Output the [X, Y] coordinate of the center of the cell containing the given text.  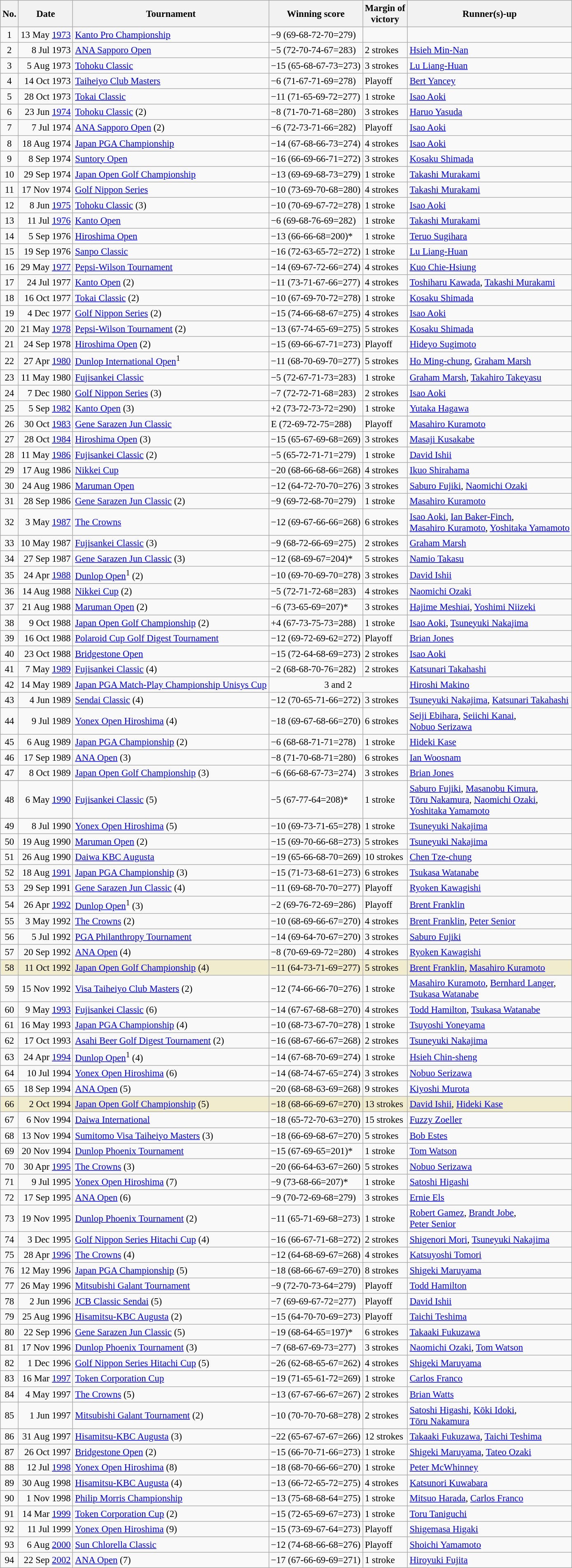
Tohoku Classic (2) [171, 112]
Bridgestone Open [171, 654]
−14 (67-68-70-69=274) [316, 1057]
Golf Nippon Series Hitachi Cup (5) [171, 1363]
−7 (72-72-71-68=283) [316, 393]
Dunlop Phoenix Tournament [171, 1151]
36 [9, 592]
93 [9, 1545]
3 May 1992 [46, 921]
13 Nov 1994 [46, 1136]
−11 (68-70-69-70=277) [316, 361]
4 Dec 1977 [46, 313]
−19 (71-65-61-72=269) [316, 1379]
Kanto Open (2) [171, 283]
75 [9, 1255]
−18 (69-67-68-66=270) [316, 721]
Maruman Open [171, 486]
61 [9, 1025]
−15 (64-70-70-69=273) [316, 1317]
11 May 1986 [46, 455]
Kiyoshi Murota [489, 1089]
17 Aug 1986 [46, 470]
72 [9, 1197]
6 Nov 1994 [46, 1120]
10 May 1987 [46, 543]
−20 (68-66-68-66=268) [316, 470]
−15 (73-69-67-64=273) [316, 1529]
82 [9, 1363]
−15 (74-66-68-67=275) [316, 313]
JCB Classic Sendai (5) [171, 1302]
1 Jun 1997 [46, 1415]
−11 (69-68-70-70=277) [316, 888]
56 [9, 937]
−9 (73-68-66=207)* [316, 1182]
−18 (68-66-67-69=270) [316, 1270]
Masahiro Kuramoto, Bernhard Langer, Tsukasa Watanabe [489, 988]
Hisamitsu-KBC Augusta (2) [171, 1317]
−6 (68-68-71-71=278) [316, 742]
62 [9, 1041]
−5 (72-70-74-67=283) [316, 50]
−15 (66-70-71-66=273) [316, 1452]
Asahi Beer Golf Digest Tournament (2) [171, 1041]
Hiroyuki Fujita [489, 1560]
−13 (69-69-68-73=279) [316, 174]
18 Aug 1974 [46, 143]
5 Sep 1976 [46, 236]
49 [9, 826]
Nikkei Cup [171, 470]
7 May 1989 [46, 669]
8 strokes [385, 1270]
Bridgestone Open (2) [171, 1452]
73 [9, 1218]
E (72-69-72-75=288) [316, 424]
Shoichi Yamamoto [489, 1545]
55 [9, 921]
41 [9, 669]
The Crowns (4) [171, 1255]
Tom Watson [489, 1151]
6 May 1990 [46, 800]
−14 (69-67-72-66=274) [316, 267]
23 Jun 1974 [46, 112]
84 [9, 1394]
19 [9, 313]
−13 (66-72-65-72=275) [316, 1483]
Fuzzy Zoeller [489, 1120]
Bert Yancey [489, 81]
Graham Marsh, Takahiro Takeyasu [489, 377]
−6 (72-73-71-66=282) [316, 128]
Yonex Open Hiroshima (9) [171, 1529]
Teruo Sugihara [489, 236]
74 [9, 1239]
59 [9, 988]
Hsieh Min-Nan [489, 50]
14 Mar 1999 [46, 1514]
14 [9, 236]
−15 (65-68-67-73=273) [316, 66]
8 Sep 1974 [46, 159]
Shigemasa Higaki [489, 1529]
25 [9, 408]
Isao Aoki, Tsuneyuki Nakajima [489, 623]
Chen Tze-chung [489, 857]
Dunlop Phoenix Tournament (3) [171, 1348]
−16 (66-67-71-68=272) [316, 1239]
24 Aug 1986 [46, 486]
−10 (70-70-70-68=278) [316, 1415]
48 [9, 800]
−5 (72-71-72-68=283) [316, 592]
Japan Open Golf Championship (5) [171, 1104]
Brian Watts [489, 1394]
The Crowns (5) [171, 1394]
54 [9, 904]
4 [9, 81]
65 [9, 1089]
−2 (69-76-72-69=286) [316, 904]
Golf Nippon Series (2) [171, 313]
22 Sep 1996 [46, 1332]
−9 (72-70-73-64=279) [316, 1286]
9 Jul 1995 [46, 1182]
The Crowns (3) [171, 1166]
17 [9, 283]
Isao Aoki, Ian Baker-Finch, Masahiro Kuramoto, Yoshitaka Yamamoto [489, 522]
3 and 2 [339, 685]
3 May 1987 [46, 522]
9 [9, 159]
27 Sep 1987 [46, 559]
33 [9, 543]
Gene Sarazen Jun Classic (2) [171, 501]
20 Nov 1994 [46, 1151]
−12 (69-72-69-62=272) [316, 638]
−15 (72-65-69-67=273) [316, 1514]
−11 (73-71-67-66=277) [316, 283]
30 Oct 1983 [46, 424]
−7 (69-69-67-72=277) [316, 1302]
17 Sep 1989 [46, 757]
−10 (69-73-71-65=278) [316, 826]
Tohoku Classic (3) [171, 205]
−8 (71-70-71-68=280) [316, 112]
Fujisankei Classic (6) [171, 1010]
5 [9, 97]
Mitsubishi Galant Tournament (2) [171, 1415]
Hisamitsu-KBC Augusta (3) [171, 1436]
10 Jul 1994 [46, 1073]
26 Apr 1992 [46, 904]
88 [9, 1468]
−13 (67-67-66-67=267) [316, 1394]
70 [9, 1166]
8 Jun 1975 [46, 205]
−12 (69-67-66-66=268) [316, 522]
17 Sep 1995 [46, 1197]
−13 (67-74-65-69=275) [316, 329]
Token Corporation Cup [171, 1379]
ANA Sapporo Open (2) [171, 128]
−18 (66-69-68-67=270) [316, 1136]
69 [9, 1151]
Token Corporation Cup (2) [171, 1514]
5 Sep 1982 [46, 408]
92 [9, 1529]
Yonex Open Hiroshima (8) [171, 1468]
16 May 1993 [46, 1025]
8 Oct 1989 [46, 773]
12 Jul 1998 [46, 1468]
Namio Takasu [489, 559]
Fujisankei Classic (2) [171, 455]
8 [9, 143]
28 [9, 455]
Graham Marsh [489, 543]
45 [9, 742]
68 [9, 1136]
−10 (67-69-70-72=278) [316, 298]
−5 (72-67-71-73=283) [316, 377]
Yonex Open Hiroshima (5) [171, 826]
Katsunori Kuwabara [489, 1483]
30 [9, 486]
5 Jul 1992 [46, 937]
Japan PGA Championship (3) [171, 873]
24 [9, 393]
−6 (66-68-67-73=274) [316, 773]
−2 (68-68-70-76=282) [316, 669]
11 [9, 189]
28 Oct 1973 [46, 97]
Katsuyoshi Tomori [489, 1255]
−11 (71-65-69-72=277) [316, 97]
Yutaka Hagawa [489, 408]
19 Sep 1976 [46, 252]
−15 (72-64-68-69=273) [316, 654]
−18 (68-66-69-67=270) [316, 1104]
−13 (66-66-68=200)* [316, 236]
Japan PGA Championship (2) [171, 742]
Hideyo Sugimoto [489, 344]
Fujisankei Classic (5) [171, 800]
21 Aug 1988 [46, 607]
3 [9, 66]
40 [9, 654]
Todd Hamilton [489, 1286]
53 [9, 888]
Bob Estes [489, 1136]
The Crowns (2) [171, 921]
5 Aug 1973 [46, 66]
−6 (73-65-69=207)* [316, 607]
Taiheiyo Club Masters [171, 81]
−17 (67-66-69-69=271) [316, 1560]
Hideki Kase [489, 742]
6 Aug 2000 [46, 1545]
Ho Ming-chung, Graham Marsh [489, 361]
Visa Taiheiyo Club Masters (2) [171, 988]
2 Oct 1994 [46, 1104]
39 [9, 638]
Tohoku Classic [171, 66]
20 [9, 329]
15 [9, 252]
−6 (71-67-71-69=278) [316, 81]
8 Jul 1973 [46, 50]
Runner(s)-up [489, 14]
11 May 1980 [46, 377]
ANA Open (3) [171, 757]
28 Oct 1984 [46, 439]
22 [9, 361]
25 Aug 1996 [46, 1317]
Fujisankei Classic [171, 377]
Tsuneyuki Nakajima, Katsunari Takahashi [489, 700]
ANA Open (7) [171, 1560]
−12 (68-69-67=204)* [316, 559]
19 Aug 1990 [46, 842]
16 Mar 1997 [46, 1379]
Todd Hamilton, Tsukasa Watanabe [489, 1010]
67 [9, 1120]
Ikuo Shirahama [489, 470]
32 [9, 522]
24 Sep 1978 [46, 344]
57 [9, 952]
10 [9, 174]
Dunlop Open1 (4) [171, 1057]
2 Jun 1996 [46, 1302]
−16 (68-67-66-67=268) [316, 1041]
Yonex Open Hiroshima (7) [171, 1182]
7 [9, 128]
−5 (67-77-64=208)* [316, 800]
−12 (64-72-70-70=276) [316, 486]
15 Nov 1992 [46, 988]
60 [9, 1010]
Satoshi Higashi [489, 1182]
30 Apr 1995 [46, 1166]
Kanto Pro Championship [171, 35]
17 Nov 1996 [46, 1348]
−8 (70-69-69-72=280) [316, 952]
−18 (68-70-66-66=270) [316, 1468]
7 Jul 1974 [46, 128]
Hiroshima Open [171, 236]
−9 (70-72-69-68=279) [316, 1197]
Japan PGA Championship (4) [171, 1025]
79 [9, 1317]
86 [9, 1436]
71 [9, 1182]
−22 (65-67-67-67=266) [316, 1436]
17 Nov 1974 [46, 189]
26 May 1996 [46, 1286]
15 strokes [385, 1120]
−19 (68-64-65=197)* [316, 1332]
11 Jul 1999 [46, 1529]
Seiji Ebihara, Seiichi Kanai, Nobuo Serizawa [489, 721]
−13 (75-68-68-64=275) [316, 1498]
21 May 1978 [46, 329]
18 [9, 298]
−9 (68-72-66-69=275) [316, 543]
Hiroshi Makino [489, 685]
Golf Nippon Series [171, 189]
1 Nov 1998 [46, 1498]
−10 (68-73-67-70=278) [316, 1025]
19 Nov 1995 [46, 1218]
Tokai Classic [171, 97]
4 May 1997 [46, 1394]
64 [9, 1073]
2 [9, 50]
26 [9, 424]
Japan Open Golf Championship (2) [171, 623]
Fujisankei Classic (4) [171, 669]
Saburo Fujiki, Naomichi Ozaki [489, 486]
Hajime Meshiai, Yoshimi Niizeki [489, 607]
Daiwa KBC Augusta [171, 857]
−9 (69-68-72-70=279) [316, 35]
91 [9, 1514]
+4 (67-73-75-73=288) [316, 623]
ANA Open (6) [171, 1197]
9 Oct 1988 [46, 623]
47 [9, 773]
−12 (64-68-69-67=268) [316, 1255]
Nikkei Cup (2) [171, 592]
76 [9, 1270]
8 Jul 1990 [46, 826]
Yonex Open Hiroshima (4) [171, 721]
30 Aug 1998 [46, 1483]
9 May 1993 [46, 1010]
−5 (65-72-71-71=279) [316, 455]
Gene Sarazen Jun Classic (5) [171, 1332]
81 [9, 1348]
Hiroshima Open (2) [171, 344]
−16 (72-63-65-72=272) [316, 252]
−18 (65-72-70-63=270) [316, 1120]
10 strokes [385, 857]
16 Oct 1977 [46, 298]
Takaaki Fukuzawa, Taichi Teshima [489, 1436]
Daiwa International [171, 1120]
Philip Morris Championship [171, 1498]
Gene Sarazen Jun Classic [171, 424]
28 Sep 1986 [46, 501]
3 Dec 1995 [46, 1239]
−11 (64-73-71-69=277) [316, 967]
14 Aug 1988 [46, 592]
24 Apr 1994 [46, 1057]
Dunlop Phoenix Tournament (2) [171, 1218]
Tsukasa Watanabe [489, 873]
23 Oct 1988 [46, 654]
Date [46, 14]
24 Jul 1977 [46, 283]
Brent Franklin, Peter Senior [489, 921]
−10 (68-69-66-67=270) [316, 921]
Katsunari Takahashi [489, 669]
No. [9, 14]
26 Aug 1990 [46, 857]
46 [9, 757]
12 [9, 205]
80 [9, 1332]
Taichi Teshima [489, 1317]
27 [9, 439]
20 Sep 1992 [46, 952]
29 Sep 1991 [46, 888]
29 Sep 1974 [46, 174]
−16 (66-69-66-71=272) [316, 159]
PGA Philanthropy Tournament [171, 937]
50 [9, 842]
−12 (74-68-66-68=276) [316, 1545]
−26 (62-68-65-67=262) [316, 1363]
94 [9, 1560]
78 [9, 1302]
−12 (70-65-71-66=272) [316, 700]
85 [9, 1415]
Masaji Kusakabe [489, 439]
24 Apr 1988 [46, 575]
Pepsi-Wilson Tournament (2) [171, 329]
Naomichi Ozaki [489, 592]
Japan Open Golf Championship [171, 174]
Tokai Classic (2) [171, 298]
Hiroshima Open (3) [171, 439]
−6 (69-68-76-69=282) [316, 221]
27 Apr 1980 [46, 361]
Polaroid Cup Golf Digest Tournament [171, 638]
Golf Nippon Series (3) [171, 393]
29 May 1977 [46, 267]
Peter McWhinney [489, 1468]
Takaaki Fukuzawa [489, 1332]
−20 (66-64-63-67=260) [316, 1166]
31 [9, 501]
−15 (69-66-67-71=273) [316, 344]
13 strokes [385, 1104]
Tournament [171, 14]
Hsieh Chin-sheng [489, 1057]
31 Aug 1997 [46, 1436]
14 Oct 1973 [46, 81]
16 Oct 1988 [46, 638]
Margin ofvictory [385, 14]
43 [9, 700]
Japan PGA Match-Play Championship Unisys Cup [171, 685]
Kanto Open [171, 221]
−9 (69-72-68-70=279) [316, 501]
6 [9, 112]
Japan PGA Championship [171, 143]
ANA Open (4) [171, 952]
Sumitomo Visa Taiheiyo Masters (3) [171, 1136]
52 [9, 873]
87 [9, 1452]
Mitsubishi Galant Tournament [171, 1286]
Brent Franklin [489, 904]
Toshiharu Kawada, Takashi Murakami [489, 283]
−10 (73-69-70-68=280) [316, 189]
23 [9, 377]
Golf Nippon Series Hitachi Cup (4) [171, 1239]
42 [9, 685]
4 Jun 1989 [46, 700]
38 [9, 623]
Gene Sarazen Jun Classic (4) [171, 888]
66 [9, 1104]
−15 (65-67-69-68=269) [316, 439]
13 May 1973 [46, 35]
Robert Gamez, Brandt Jobe, Peter Senior [489, 1218]
Winning score [316, 14]
Ian Woosnam [489, 757]
−19 (65-66-68-70=269) [316, 857]
12 May 1996 [46, 1270]
51 [9, 857]
−14 (69-64-70-67=270) [316, 937]
Gene Sarazen Jun Classic (3) [171, 559]
−14 (67-67-68-68=270) [316, 1010]
Satoshi Higashi, Kōki Idoki, Tōru Nakamura [489, 1415]
16 [9, 267]
Yonex Open Hiroshima (6) [171, 1073]
1 Dec 1996 [46, 1363]
37 [9, 607]
83 [9, 1379]
58 [9, 967]
26 Oct 1997 [46, 1452]
Sanpo Classic [171, 252]
Saburo Fujiki, Masanobu Kimura, Tōru Nakamura, Naomichi Ozaki, Yoshitaka Yamamoto [489, 800]
David Ishii, Hideki Kase [489, 1104]
−12 (74-66-66-70=276) [316, 988]
Dunlop International Open1 [171, 361]
77 [9, 1286]
Kanto Open (3) [171, 408]
1 [9, 35]
Dunlop Open1 (3) [171, 904]
Kuo Chie-Hsiung [489, 267]
−15 (69-70-66-68=273) [316, 842]
21 [9, 344]
−10 (70-69-67-72=278) [316, 205]
−8 (71-70-68-71=280) [316, 757]
44 [9, 721]
22 Sep 2002 [46, 1560]
14 May 1989 [46, 685]
11 Jul 1976 [46, 221]
Ernie Els [489, 1197]
−15 (67-69-65=201)* [316, 1151]
−15 (71-73-68-61=273) [316, 873]
Saburo Fujiki [489, 937]
18 Sep 1994 [46, 1089]
13 [9, 221]
−11 (65-71-69-68=273) [316, 1218]
−7 (68-67-69-73=277) [316, 1348]
9 strokes [385, 1089]
The Crowns [171, 522]
−20 (68-68-63-69=268) [316, 1089]
34 [9, 559]
17 Oct 1993 [46, 1041]
28 Apr 1996 [46, 1255]
Carlos Franco [489, 1379]
−14 (68-74-67-65=274) [316, 1073]
−10 (69-70-69-70=278) [316, 575]
Naomichi Ozaki, Tom Watson [489, 1348]
63 [9, 1057]
89 [9, 1483]
18 Aug 1991 [46, 873]
Japan Open Golf Championship (3) [171, 773]
9 Jul 1989 [46, 721]
6 Aug 1989 [46, 742]
Toru Taniguchi [489, 1514]
Sun Chlorella Classic [171, 1545]
ANA Sapporo Open [171, 50]
Hisamitsu-KBC Augusta (4) [171, 1483]
+2 (73-72-73-72=290) [316, 408]
Sendai Classic (4) [171, 700]
−14 (67-68-66-73=274) [316, 143]
Dunlop Open1 (2) [171, 575]
Japan PGA Championship (5) [171, 1270]
Fujisankei Classic (3) [171, 543]
7 Dec 1980 [46, 393]
Suntory Open [171, 159]
12 strokes [385, 1436]
29 [9, 470]
ANA Open (5) [171, 1089]
90 [9, 1498]
Japan Open Golf Championship (4) [171, 967]
Shigenori Mori, Tsuneyuki Nakajima [489, 1239]
Mitsuo Harada, Carlos Franco [489, 1498]
Pepsi-Wilson Tournament [171, 267]
Brent Franklin, Masahiro Kuramoto [489, 967]
11 Oct 1992 [46, 967]
Shigeki Maruyama, Tateo Ozaki [489, 1452]
35 [9, 575]
Tsuyoshi Yoneyama [489, 1025]
Haruo Yasuda [489, 112]
